Scan for the cell matching the given text and deliver its (x, y) coordinate at center. 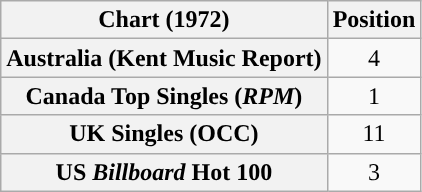
UK Singles (OCC) (164, 134)
1 (374, 96)
Canada Top Singles (RPM) (164, 96)
Position (374, 20)
3 (374, 172)
4 (374, 58)
11 (374, 134)
Australia (Kent Music Report) (164, 58)
Chart (1972) (164, 20)
US Billboard Hot 100 (164, 172)
